Find where the given text appears and provide that cell's center as (x, y) coordinate. 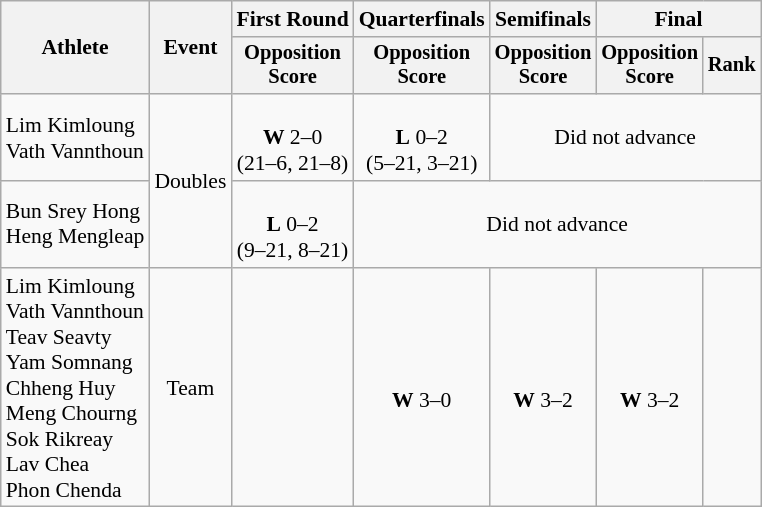
L 0–2(9–21, 8–21) (292, 224)
Doubles (190, 180)
L 0–2(5–21, 3–21) (422, 138)
Final (678, 19)
Lim KimloungVath Vannthoun (76, 138)
Rank (732, 66)
W 2–0(21–6, 21–8) (292, 138)
Quarterfinals (422, 19)
Athlete (76, 48)
Semifinals (544, 19)
Event (190, 48)
Bun Srey HongHeng Mengleap (76, 224)
First Round (292, 19)
